Determine the [x, y] coordinate at the center of the cell enclosing the given text.  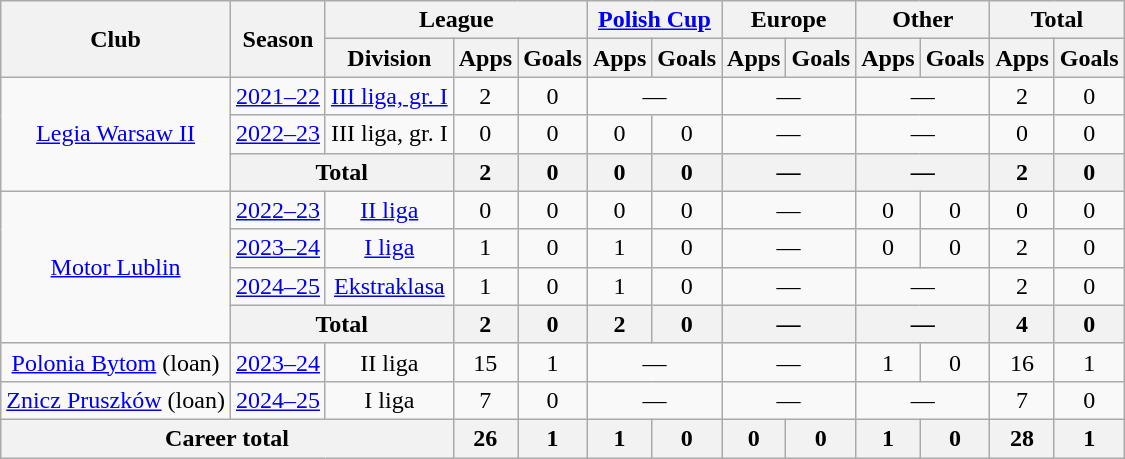
Polonia Bytom (loan) [116, 362]
Ekstraklasa [389, 286]
2021–22 [278, 96]
Season [278, 39]
Other [923, 20]
28 [1022, 438]
16 [1022, 362]
Europe [789, 20]
15 [485, 362]
Znicz Pruszków (loan) [116, 400]
League [456, 20]
Career total [227, 438]
Legia Warsaw II [116, 134]
4 [1022, 324]
26 [485, 438]
Club [116, 39]
Polish Cup [654, 20]
Motor Lublin [116, 267]
Division [389, 58]
